From the cell containing the given text, extract its center point as (X, Y) coordinate. 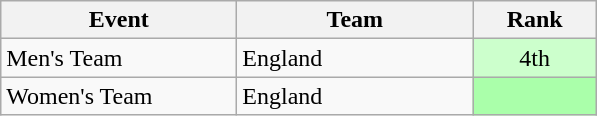
Event (119, 20)
Men's Team (119, 58)
Rank (535, 20)
Women's Team (119, 96)
Team (355, 20)
4th (535, 58)
